Locate the cell with the specified text and output its [x, y] center coordinate. 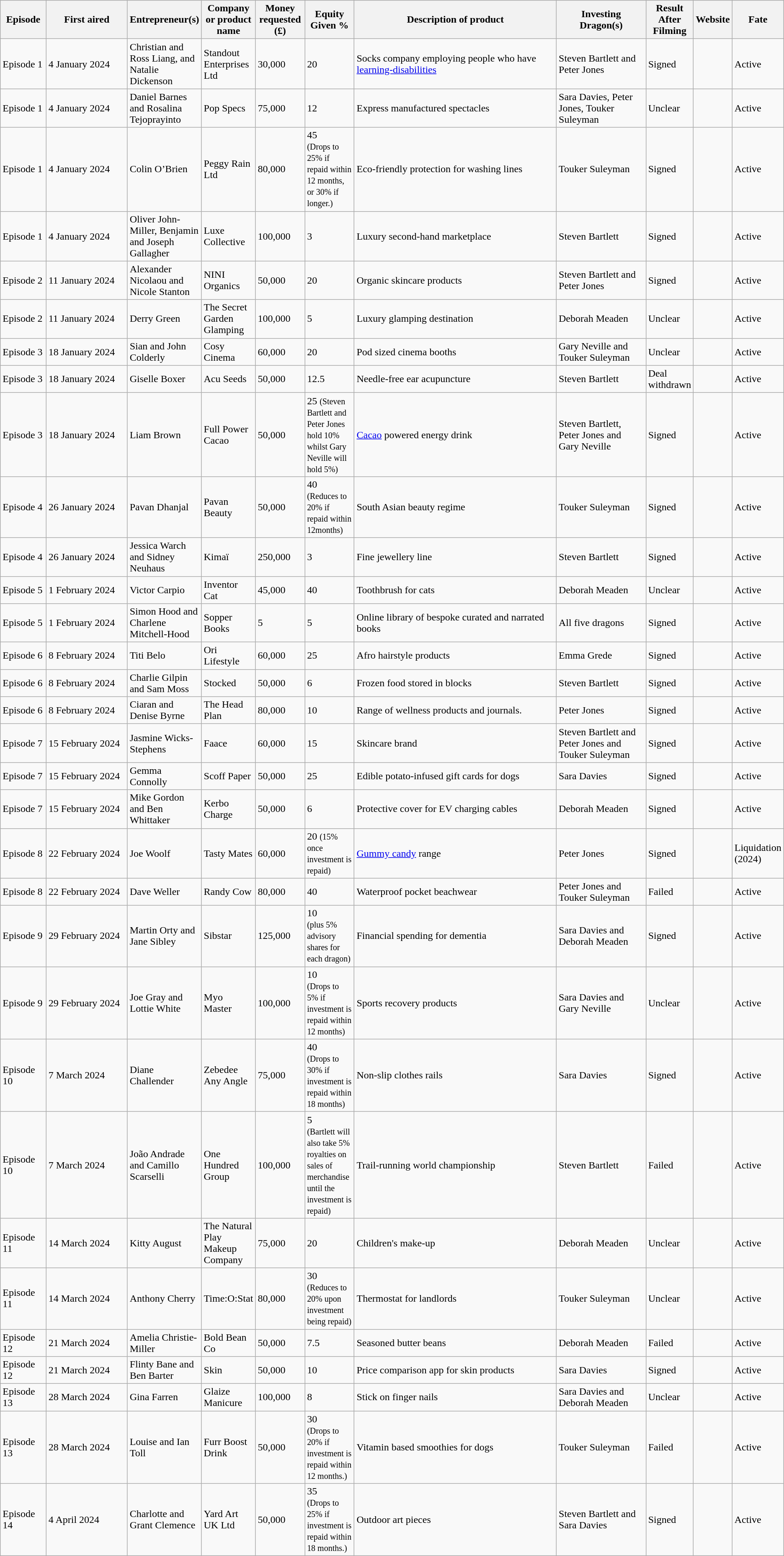
Socks company employing people who have learning-disabilities [456, 64]
Charlie Gilpin and Sam Moss [164, 683]
Sopper Books [229, 623]
Gummy candy range [456, 853]
Cosy Cinema [229, 352]
Colin O’Brien [164, 169]
Louise and Ian Toll [164, 1447]
Christian and Ross Liang, and Natalie Dickenson [164, 64]
Sian and John Colderly [164, 352]
Price comparison app for skin products [456, 1370]
Outdoor art pieces [456, 1520]
Kerbo Charge [229, 809]
Jasmine Wicks-Stephens [164, 743]
Steven Bartlett, Peter Jones and Gary Neville [601, 434]
Sara Davies and Gary Neville [601, 1003]
10 (plus 5% advisory shares for each dragon) [330, 936]
15 [330, 743]
Peggy Rain Ltd [229, 169]
Express manufactured spectacles [456, 108]
Titi Belo [164, 656]
Scoff Paper [229, 776]
Waterproof pocket beachwear [456, 892]
Seasoned butter beans [456, 1342]
Standout Enterprises Ltd [229, 64]
Non-slip clothes rails [456, 1075]
Company or product name [229, 20]
Joe Woolf [164, 853]
Yard Art UK Ltd [229, 1520]
Mike Gordon and Ben Whittaker [164, 809]
40 (Drops to 30% if investment is repaid within 18 months) [330, 1075]
Steven Bartlett and Sara Davies [601, 1520]
Entrepreneur(s) [164, 20]
30 (Drops to 20% if investment is repaid within 12 months.) [330, 1447]
Sibstar [229, 936]
Daniel Barnes and Rosalina Tejoprayinto [164, 108]
Kitty August [164, 1243]
Range of wellness products and journals. [456, 711]
Deal withdrawn [670, 379]
45,000 [280, 590]
Eco-friendly protection for washing lines [456, 169]
Money requested (£) [280, 20]
Pavan Dhanjal [164, 507]
Skin [229, 1370]
Flinty Bane and Ben Barter [164, 1370]
Kimaï [229, 557]
Diane Challender [164, 1075]
NINI Organics [229, 280]
Tasty Mates [229, 853]
Luxury second-hand marketplace [456, 236]
10 (Drops to 5% if investment is repaid within 12 months) [330, 1003]
Investing Dragon(s) [601, 20]
40 (Reduces to 20% if repaid within 12months) [330, 507]
Jessica Warch and Sidney Neuhaus [164, 557]
Result After Filming [670, 20]
Fine jewellery line [456, 557]
Giselle Boxer [164, 379]
Afro hairstyle products [456, 656]
30 (Reduces to 20% upon investment being repaid) [330, 1298]
Stocked [229, 683]
45 (Drops to 25% if repaid within 12 months, or 30% if longer.) [330, 169]
Sara Davies, Peter Jones, Touker Suleyman [601, 108]
12.5 [330, 379]
First aired [87, 20]
All five dragons [601, 623]
The Secret Garden Glamping [229, 319]
Sports recovery products [456, 1003]
Skincare brand [456, 743]
Acu Seeds [229, 379]
Gina Farren [164, 1398]
Steven Bartlett and Peter Jones and Touker Suleyman [601, 743]
Financial spending for dementia [456, 936]
12 [330, 108]
Needle-free ear acupuncture [456, 379]
Derry Green [164, 319]
Victor Carpio [164, 590]
250,000 [280, 557]
35 (Drops to 25% if investment is repaid within 18 months.) [330, 1520]
Gary Neville and Touker Suleyman [601, 352]
7.5 [330, 1342]
Myo Master [229, 1003]
The Head Plan [229, 711]
Joe Gray and Lottie White [164, 1003]
Faace [229, 743]
Edible potato-infused gift cards for dogs [456, 776]
Thermostat for landlords [456, 1298]
Ciaran and Denise Byrne [164, 711]
Randy Cow [229, 892]
Emma Grede [601, 656]
Glaize Manicure [229, 1398]
30,000 [280, 64]
South Asian beauty regime [456, 507]
5 (Bartlett will also take 5% royalties on sales of merchandise until the investment is repaid) [330, 1165]
Organic skincare products [456, 280]
Frozen food stored in blocks [456, 683]
Oliver John-Miller, Benjamin and Joseph Gallagher [164, 236]
Description of product [456, 20]
Children's make-up [456, 1243]
Bold Bean Co [229, 1342]
Dave Weller [164, 892]
Anthony Cherry [164, 1298]
Liquidation (2024) [758, 853]
Pop Specs [229, 108]
8 [330, 1398]
Pod sized cinema booths [456, 352]
125,000 [280, 936]
João Andrade and Camillo Scarselli [164, 1165]
Pavan Beauty [229, 507]
Gemma Connolly [164, 776]
4 April 2024 [87, 1520]
Martin Orty and Jane Sibley [164, 936]
Charlotte and Grant Clemence [164, 1520]
Fate [758, 20]
Inventor Cat [229, 590]
Luxury glamping destination [456, 319]
Ori Lifestyle [229, 656]
Time:O:Stat [229, 1298]
The Natural Play Makeup Company [229, 1243]
Full Power Cacao [229, 434]
Liam Brown [164, 434]
Simon Hood and Charlene Mitchell-Hood [164, 623]
Furr Boost Drink [229, 1447]
Protective cover for EV charging cables [456, 809]
Amelia Christie-Miller [164, 1342]
Zebedee Any Angle [229, 1075]
Online library of bespoke curated and narrated books [456, 623]
Cacao powered energy drink [456, 434]
Toothbrush for cats [456, 590]
Peter Jones and Touker Suleyman [601, 892]
Equity Given % [330, 20]
Episode [23, 20]
Vitamin based smoothies for dogs [456, 1447]
Alexander Nicolaou and Nicole Stanton [164, 280]
Episode 14 [23, 1520]
Trail-running world championship [456, 1165]
25 (Steven Bartlett and Peter Jones hold 10% whilst Gary Neville will hold 5%) [330, 434]
One Hundred Group [229, 1165]
Luxe Collective [229, 236]
20 (15% once investment is repaid) [330, 853]
Website [713, 20]
Stick on finger nails [456, 1398]
